Output the (x, y) coordinate of the center of the cell containing the given text.  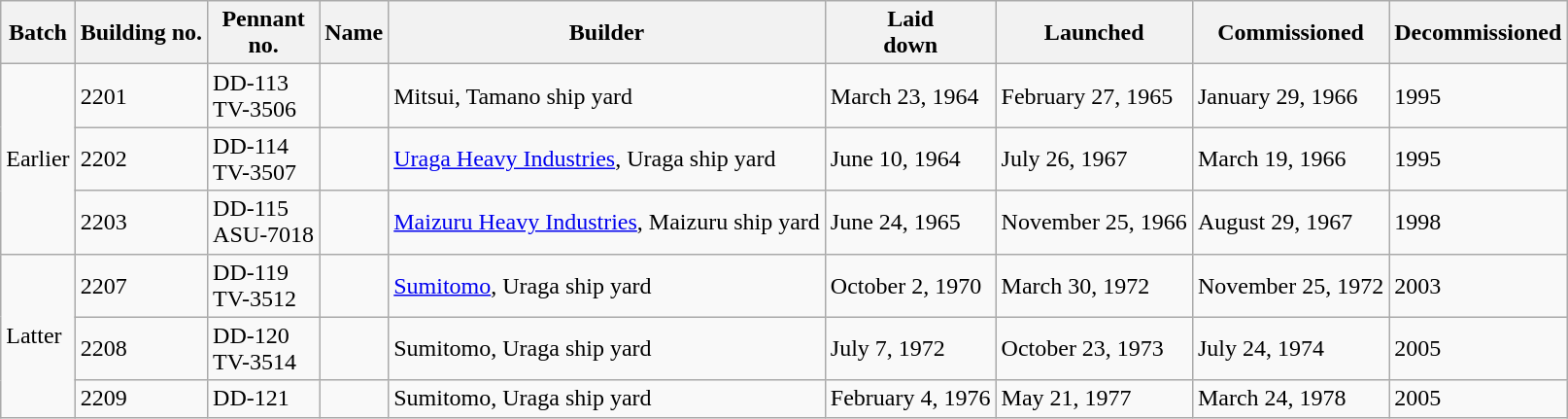
2209 (141, 399)
Laiddown (910, 33)
January 29, 1966 (1290, 95)
Name (354, 33)
February 27, 1965 (1094, 95)
2208 (141, 348)
October 2, 1970 (910, 286)
March 24, 1978 (1290, 399)
July 24, 1974 (1290, 348)
August 29, 1967 (1290, 222)
July 26, 1967 (1094, 159)
February 4, 1976 (910, 399)
November 25, 1972 (1290, 286)
Batch (38, 33)
Building no. (141, 33)
Maizuru Heavy Industries, Maizuru ship yard (607, 222)
DD-115ASU-7018 (264, 222)
Decommissioned (1479, 33)
2203 (141, 222)
2201 (141, 95)
March 23, 1964 (910, 95)
June 24, 1965 (910, 222)
Pennantno. (264, 33)
June 10, 1964 (910, 159)
Earlier (38, 159)
2202 (141, 159)
DD-121 (264, 399)
November 25, 1966 (1094, 222)
DD-119TV-3512 (264, 286)
Uraga Heavy Industries, Uraga ship yard (607, 159)
1998 (1479, 222)
Builder (607, 33)
Launched (1094, 33)
March 19, 1966 (1290, 159)
October 23, 1973 (1094, 348)
DD-113TV-3506 (264, 95)
Latter (38, 335)
March 30, 1972 (1094, 286)
DD-120TV-3514 (264, 348)
Commissioned (1290, 33)
2207 (141, 286)
2003 (1479, 286)
DD-114TV-3507 (264, 159)
July 7, 1972 (910, 348)
May 21, 1977 (1094, 399)
Mitsui, Tamano ship yard (607, 95)
